Pinpoint the cell where the given text exists, returning its [x, y] midpoint coordinate. 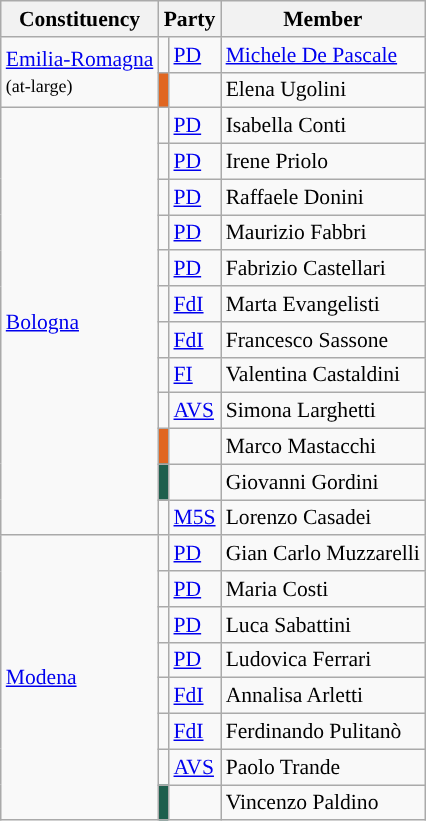
Maurizio Fabbri [323, 233]
FI [194, 375]
Annalisa Arletti [323, 696]
Ludovica Ferrari [323, 660]
Emilia-Romagna(at-large) [80, 72]
Party [189, 19]
Vincenzo Paldino [323, 803]
Elena Ugolini [323, 90]
Ferdinando Pulitanò [323, 732]
Giovanni Gordini [323, 482]
M5S [194, 518]
Lorenzo Casadei [323, 518]
Maria Costi [323, 589]
Modena [80, 678]
Gian Carlo Muzzarelli [323, 554]
Marta Evangelisti [323, 304]
Valentina Castaldini [323, 375]
Fabrizio Castellari [323, 269]
Francesco Sassone [323, 340]
Paolo Trande [323, 767]
Member [323, 19]
Luca Sabattini [323, 625]
Marco Mastacchi [323, 447]
Isabella Conti [323, 126]
Michele De Pascale [323, 55]
Simona Larghetti [323, 411]
Raffaele Donini [323, 197]
Irene Priolo [323, 162]
Bologna [80, 322]
Constituency [80, 19]
